Find where the given text appears and provide that cell's center as [X, Y] coordinate. 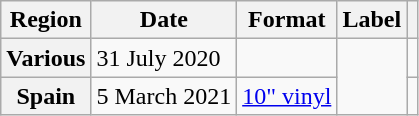
31 July 2020 [164, 58]
10" vinyl [287, 96]
5 March 2021 [164, 96]
Spain [46, 96]
Format [287, 20]
Label [372, 20]
Date [164, 20]
Various [46, 58]
Region [46, 20]
